Return (X, Y) of the center of cell containing provided text 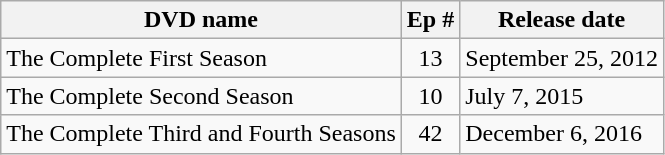
September 25, 2012 (562, 58)
Ep # (430, 20)
42 (430, 134)
The Complete First Season (202, 58)
10 (430, 96)
The Complete Third and Fourth Seasons (202, 134)
December 6, 2016 (562, 134)
July 7, 2015 (562, 96)
The Complete Second Season (202, 96)
DVD name (202, 20)
Release date (562, 20)
13 (430, 58)
